Find where the given text appears and provide that cell's center as (X, Y) coordinate. 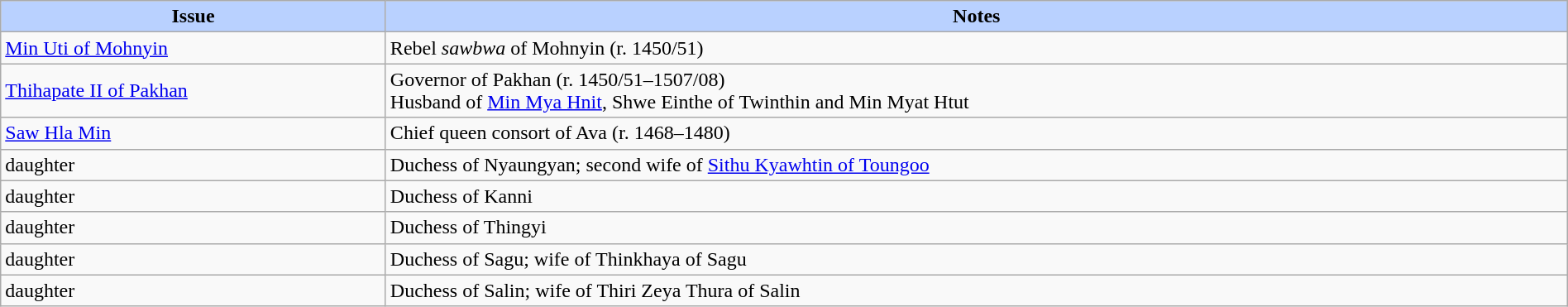
Thihapate II of Pakhan (194, 91)
Notes (976, 17)
Issue (194, 17)
Duchess of Sagu; wife of Thinkhaya of Sagu (976, 259)
Governor of Pakhan (r. 1450/51–1507/08) Husband of Min Mya Hnit, Shwe Einthe of Twinthin and Min Myat Htut (976, 91)
Duchess of Thingyi (976, 228)
Duchess of Kanni (976, 196)
Duchess of Salin; wife of Thiri Zeya Thura of Salin (976, 290)
Rebel sawbwa of Mohnyin (r. 1450/51) (976, 48)
Chief queen consort of Ava (r. 1468–1480) (976, 133)
Min Uti of Mohnyin (194, 48)
Saw Hla Min (194, 133)
Duchess of Nyaungyan; second wife of Sithu Kyawhtin of Toungoo (976, 165)
